Capture the cell that displays the provided text and extract its [X, Y] central coordinate. 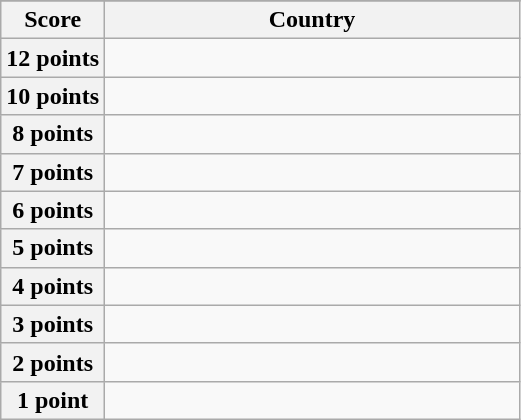
2 points [53, 362]
3 points [53, 324]
10 points [53, 96]
4 points [53, 286]
8 points [53, 134]
7 points [53, 172]
6 points [53, 210]
Score [53, 20]
Country [312, 20]
1 point [53, 400]
12 points [53, 58]
5 points [53, 248]
